Identify which cell holds the provided text, then report its (x, y) central coordinate. 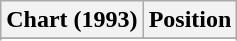
Position (190, 20)
Chart (1993) (72, 20)
